Return the (X, Y) coordinate for the center point of the cell that contains the specified text.  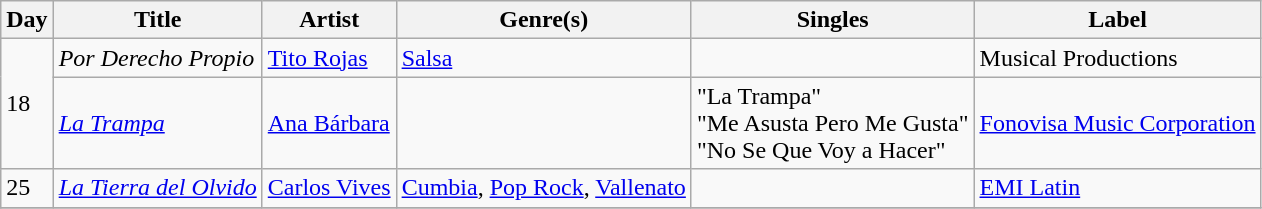
Musical Productions (1118, 58)
"La Trampa""Me Asusta Pero Me Gusta""No Se Que Voy a Hacer" (832, 123)
Day (27, 20)
18 (27, 104)
Salsa (544, 58)
Por Derecho Propio (158, 58)
Tito Rojas (329, 58)
La Trampa (158, 123)
Artist (329, 20)
Label (1118, 20)
Cumbia, Pop Rock, Vallenato (544, 188)
25 (27, 188)
Ana Bárbara (329, 123)
EMI Latin (1118, 188)
Genre(s) (544, 20)
Singles (832, 20)
Fonovisa Music Corporation (1118, 123)
Title (158, 20)
Carlos Vives (329, 188)
La Tierra del Olvido (158, 188)
